Detect which cell encompasses the target text, then output its (X, Y) center coordinate. 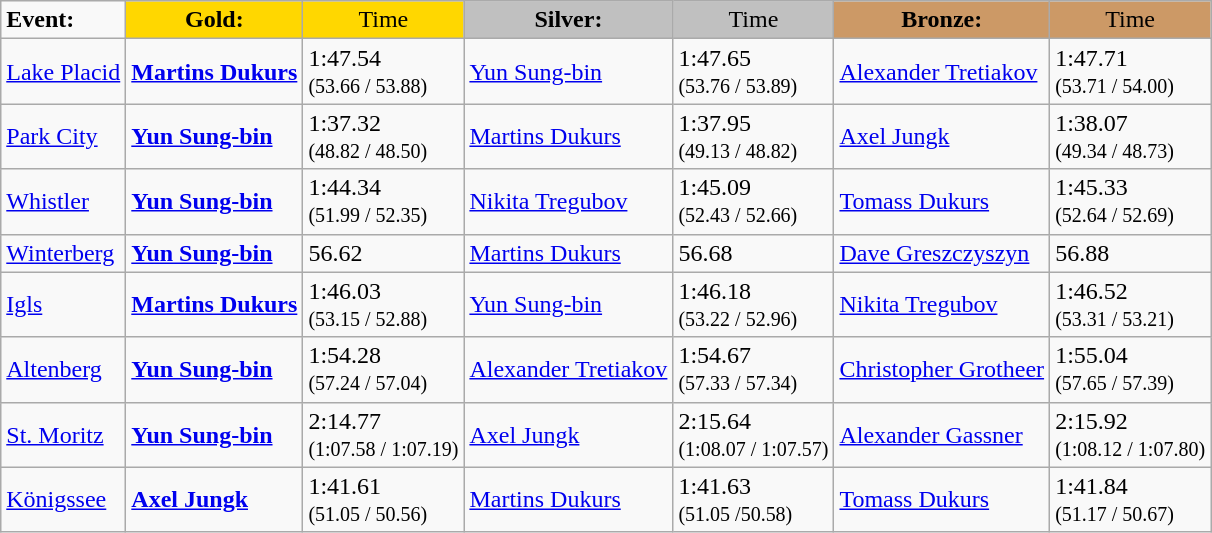
Lake Placid (64, 72)
1:46.18(53.22 / 52.96) (754, 304)
1:47.65(53.76 / 53.89) (754, 72)
1:46.03(53.15 / 52.88) (384, 304)
1:45.09(52.43 / 52.66) (754, 202)
1:41.61(51.05 / 50.56) (384, 500)
Königssee (64, 500)
1:46.52(53.31 / 53.21) (1130, 304)
Winterberg (64, 253)
1:47.54(53.66 / 53.88) (384, 72)
Dave Greszczyszyn (942, 253)
2:15.64(1:08.07 / 1:07.57) (754, 434)
1:37.95(49.13 / 48.82) (754, 136)
St. Moritz (64, 434)
1:37.32(48.82 / 48.50) (384, 136)
2:14.77(1:07.58 / 1:07.19) (384, 434)
Altenberg (64, 370)
1:45.33(52.64 / 52.69) (1130, 202)
Bronze: (942, 20)
Park City (64, 136)
1:47.71(53.71 / 54.00) (1130, 72)
56.68 (754, 253)
Event: (64, 20)
1:41.63(51.05 /50.58) (754, 500)
56.62 (384, 253)
Christopher Grotheer (942, 370)
1:55.04(57.65 / 57.39) (1130, 370)
1:38.07(49.34 / 48.73) (1130, 136)
Igls (64, 304)
Silver: (568, 20)
2:15.92 (1:08.12 / 1:07.80) (1130, 434)
1:54.28(57.24 / 57.04) (384, 370)
1:44.34(51.99 / 52.35) (384, 202)
1:54.67(57.33 / 57.34) (754, 370)
1:41.84(51.17 / 50.67) (1130, 500)
Gold: (214, 20)
56.88 (1130, 253)
Whistler (64, 202)
Alexander Gassner (942, 434)
